From the cell containing the given text, extract its center point as [x, y] coordinate. 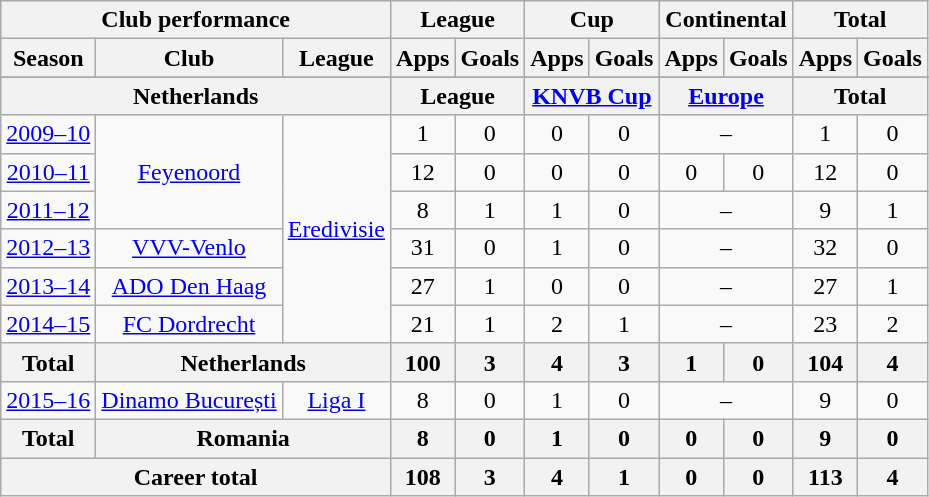
Season [48, 58]
Europe [726, 96]
Career total [196, 477]
2014–15 [48, 324]
Eredivisie [336, 229]
2013–14 [48, 286]
104 [825, 362]
23 [825, 324]
Dinamo București [189, 400]
113 [825, 477]
Feyenoord [189, 172]
2009–10 [48, 134]
Club performance [196, 20]
32 [825, 248]
FC Dordrecht [189, 324]
ADO Den Haag [189, 286]
Cup [592, 20]
100 [423, 362]
Continental [726, 20]
2010–11 [48, 172]
21 [423, 324]
VVV-Venlo [189, 248]
108 [423, 477]
Club [189, 58]
Romania [244, 438]
2015–16 [48, 400]
2012–13 [48, 248]
31 [423, 248]
Liga I [336, 400]
2011–12 [48, 210]
KNVB Cup [592, 96]
